Return [X, Y] of the center of cell containing provided text 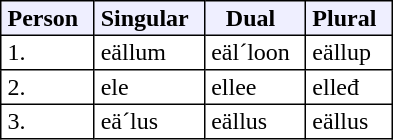
eäl´loon [254, 52]
elleđ [350, 87]
3. [48, 121]
eä´lus [150, 121]
Dual [254, 18]
ellee [254, 87]
1. [48, 52]
Plural [350, 18]
2. [48, 87]
Singular [150, 18]
eällup [350, 52]
ele [150, 87]
Person [48, 18]
eällum [150, 52]
